Return [x, y] of the center of cell containing provided text 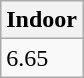
Indoor [42, 20]
6.65 [42, 58]
